Determine the (X, Y) coordinate at the center of the cell enclosing the given text.  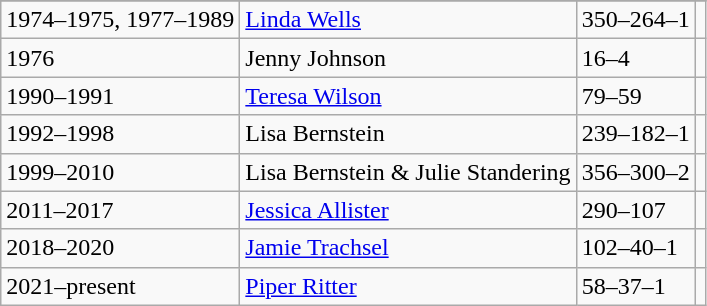
16–4 (636, 58)
Lisa Bernstein & Julie Standering (408, 172)
Linda Wells (408, 20)
350–264–1 (636, 20)
Jessica Allister (408, 210)
290–107 (636, 210)
1990–1991 (120, 96)
Jamie Trachsel (408, 248)
1992–1998 (120, 134)
1974–1975, 1977–1989 (120, 20)
2011–2017 (120, 210)
1976 (120, 58)
1999–2010 (120, 172)
2018–2020 (120, 248)
Lisa Bernstein (408, 134)
102–40–1 (636, 248)
2021–present (120, 286)
Jenny Johnson (408, 58)
58–37–1 (636, 286)
79–59 (636, 96)
239–182–1 (636, 134)
356–300–2 (636, 172)
Teresa Wilson (408, 96)
Piper Ritter (408, 286)
